Detect which cell encompasses the target text, then output its (x, y) center coordinate. 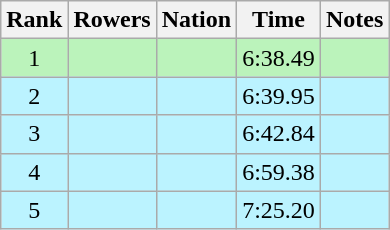
6:59.38 (279, 172)
Time (279, 20)
6:42.84 (279, 134)
6:38.49 (279, 58)
Rank (34, 20)
4 (34, 172)
2 (34, 96)
6:39.95 (279, 96)
7:25.20 (279, 210)
Rowers (112, 20)
1 (34, 58)
Nation (196, 20)
3 (34, 134)
Notes (354, 20)
5 (34, 210)
